Find where the given text appears and provide that cell's center as (X, Y) coordinate. 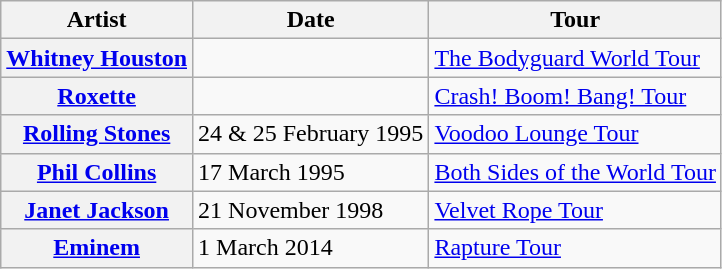
Whitney Houston (97, 58)
Date (311, 20)
Phil Collins (97, 172)
Rolling Stones (97, 134)
Both Sides of the World Tour (576, 172)
Tour (576, 20)
Janet Jackson (97, 210)
Eminem (97, 248)
The Bodyguard World Tour (576, 58)
Voodoo Lounge Tour (576, 134)
17 March 1995 (311, 172)
Crash! Boom! Bang! Tour (576, 96)
Roxette (97, 96)
24 & 25 February 1995 (311, 134)
21 November 1998 (311, 210)
Velvet Rope Tour (576, 210)
Rapture Tour (576, 248)
Artist (97, 20)
1 March 2014 (311, 248)
